Capture the cell that displays the provided text and extract its (X, Y) central coordinate. 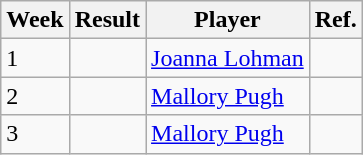
3 (35, 134)
2 (35, 96)
Result (107, 20)
Week (35, 20)
Ref. (336, 20)
Player (228, 20)
1 (35, 58)
Joanna Lohman (228, 58)
